Capture the cell that displays the provided text and extract its [X, Y] central coordinate. 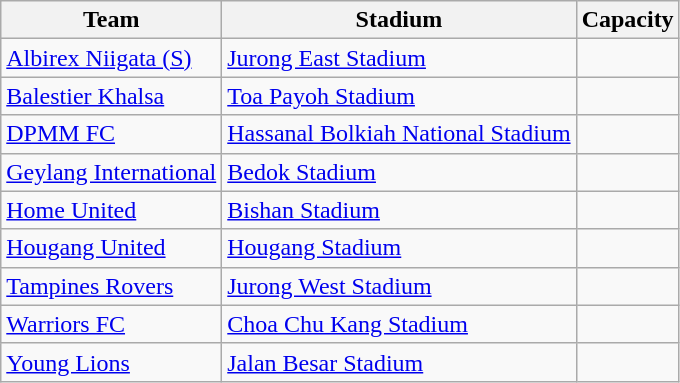
Warriors FC [112, 324]
Bedok Stadium [399, 172]
Toa Payoh Stadium [399, 96]
Geylang International [112, 172]
Albirex Niigata (S) [112, 58]
Capacity [628, 20]
Hougang Stadium [399, 248]
Hougang United [112, 248]
Jurong West Stadium [399, 286]
Jurong East Stadium [399, 58]
Choa Chu Kang Stadium [399, 324]
Young Lions [112, 362]
DPMM FC [112, 134]
Team [112, 20]
Stadium [399, 20]
Jalan Besar Stadium [399, 362]
Bishan Stadium [399, 210]
Tampines Rovers [112, 286]
Home United [112, 210]
Balestier Khalsa [112, 96]
Hassanal Bolkiah National Stadium [399, 134]
